Extract the [x, y] coordinate from the center of the cell holding the provided text.  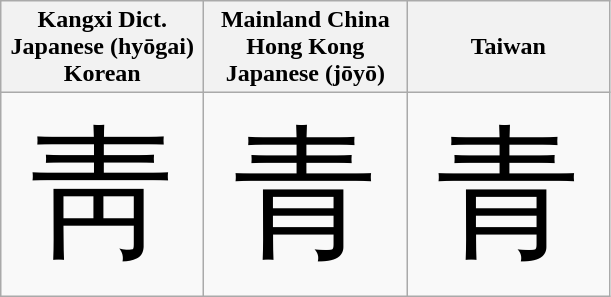
Kangxi Dict.Japanese (hyōgai)Korean [102, 47]
Mainland ChinaHong KongJapanese (jōyō) [306, 47]
Taiwan [508, 47]
靑 [102, 194]
